Provide the [x, y] coordinate of the cell's center where the given text is located.  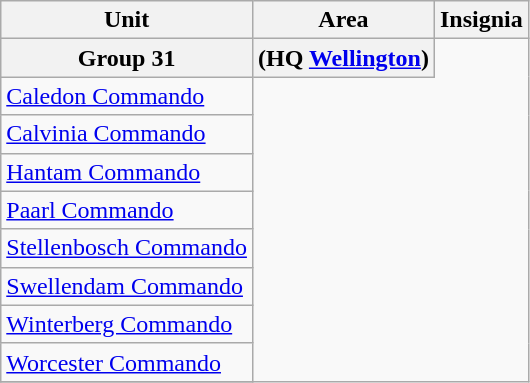
Caledon Commando [127, 96]
Area [343, 20]
Unit [127, 20]
Swellendam Commando [127, 286]
Insignia [481, 20]
Group 31 [127, 58]
Hantam Commando [127, 172]
Calvinia Commando [127, 134]
Winterberg Commando [127, 324]
(HQ Wellington) [343, 58]
Stellenbosch Commando [127, 248]
Paarl Commando [127, 210]
Worcester Commando [127, 362]
